From the cell containing the given text, extract its center point as (x, y) coordinate. 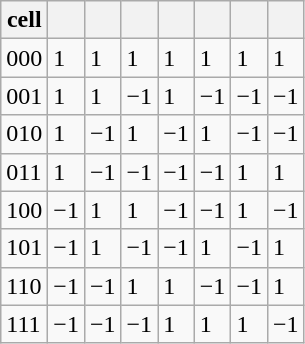
111 (24, 324)
110 (24, 286)
010 (24, 134)
000 (24, 58)
100 (24, 210)
001 (24, 96)
cell (24, 20)
011 (24, 172)
101 (24, 248)
